Identify which cell holds the provided text, then report its [X, Y] central coordinate. 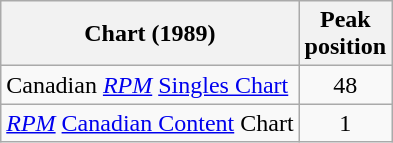
RPM Canadian Content Chart [150, 123]
Canadian RPM Singles Chart [150, 85]
Chart (1989) [150, 34]
48 [345, 85]
Peakposition [345, 34]
1 [345, 123]
